Output the [x, y] coordinate of the center of the cell containing the given text.  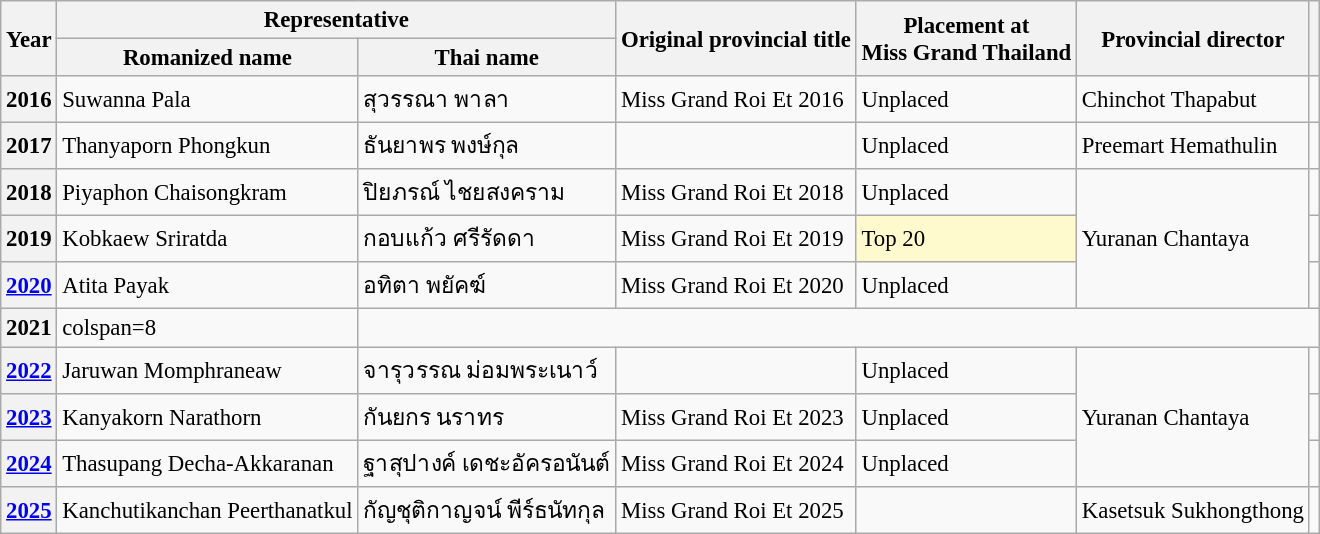
2022 [29, 370]
อทิตา พยัคฆ์ [487, 286]
colspan=8 [208, 328]
Miss Grand Roi Et 2019 [736, 240]
Miss Grand Roi Et 2024 [736, 464]
Miss Grand Roi Et 2025 [736, 510]
2023 [29, 416]
กอบแก้ว ศรีรัดดา [487, 240]
จารุวรรณ ม่อมพระเนาว์ [487, 370]
Kasetsuk Sukhongthong [1194, 510]
2018 [29, 192]
กันยกร นราทร [487, 416]
Atita Payak [208, 286]
2016 [29, 100]
Representative [336, 20]
2017 [29, 146]
Placement atMiss Grand Thailand [966, 38]
Suwanna Pala [208, 100]
2021 [29, 328]
สุวรรณา พาลา [487, 100]
ปิยภรณ์ ไชยสงคราม [487, 192]
ธันยาพร พงษ์กุล [487, 146]
2024 [29, 464]
Kobkaew Sriratda [208, 240]
Year [29, 38]
2025 [29, 510]
กัญชุติกาญจน์ พีร์ธนัทกุล [487, 510]
Thai name [487, 58]
Romanized name [208, 58]
Thasupang Decha-Akkaranan [208, 464]
Original provincial title [736, 38]
2019 [29, 240]
Thanyaporn Phongkun [208, 146]
Provincial director [1194, 38]
Miss Grand Roi Et 2023 [736, 416]
Kanyakorn Narathorn [208, 416]
Chinchot Thapabut [1194, 100]
Jaruwan Momphraneaw [208, 370]
ฐาสุปางค์ เดชะอัครอนันต์ [487, 464]
Top 20 [966, 240]
Miss Grand Roi Et 2020 [736, 286]
Miss Grand Roi Et 2018 [736, 192]
Preemart Hemathulin [1194, 146]
2020 [29, 286]
Piyaphon Chaisongkram [208, 192]
Miss Grand Roi Et 2016 [736, 100]
Kanchutikanchan Peerthanatkul [208, 510]
